Provide the (x, y) coordinate of the cell's center where the given text is located.  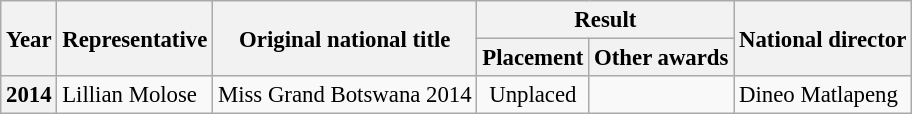
Lillian Molose (135, 95)
2014 (29, 95)
Dineo Matlapeng (823, 95)
Unplaced (533, 95)
Representative (135, 38)
Placement (533, 58)
Original national title (345, 38)
National director (823, 38)
Other awards (662, 58)
Year (29, 38)
Miss Grand Botswana 2014 (345, 95)
Result (606, 20)
